From the cell containing the given text, extract its center point as (X, Y) coordinate. 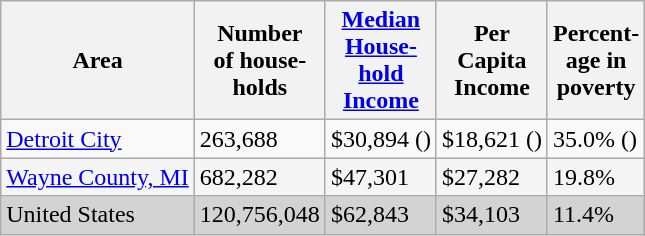
$18,621 () (492, 139)
11.4% (596, 215)
19.8% (596, 177)
$62,843 (380, 215)
$47,301 (380, 177)
Detroit City (98, 139)
682,282 (260, 177)
$34,103 (492, 215)
$27,282 (492, 177)
Wayne County, MI (98, 177)
Numberof house-holds (260, 60)
United States (98, 215)
$30,894 () (380, 139)
35.0% () (596, 139)
120,756,048 (260, 215)
Area (98, 60)
MedianHouse-holdIncome (380, 60)
PerCapitaIncome (492, 60)
263,688 (260, 139)
Percent-age inpoverty (596, 60)
